Provide the [x, y] coordinate of the cell's center where the given text is located.  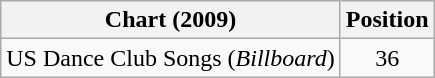
US Dance Club Songs (Billboard) [171, 58]
36 [387, 58]
Position [387, 20]
Chart (2009) [171, 20]
